For the text-containing cell, return its midpoint in [x, y] coordinate format. 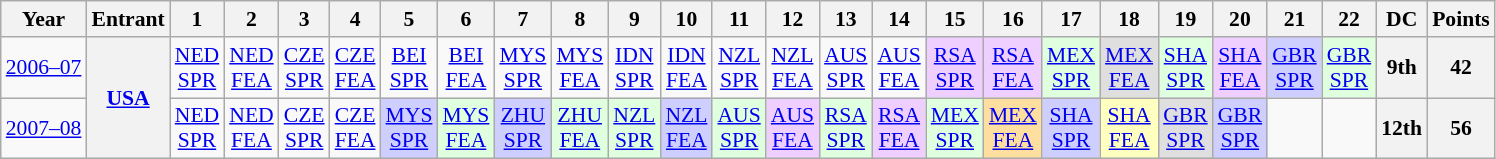
BEIFEA [466, 68]
2006–07 [44, 68]
7 [522, 19]
2007–08 [44, 128]
17 [1071, 19]
1 [197, 19]
BEISPR [410, 68]
ZHUSPR [522, 128]
18 [1129, 19]
3 [304, 19]
12th [1402, 128]
21 [1294, 19]
19 [1186, 19]
IDNSPR [634, 68]
Year [44, 19]
11 [738, 19]
4 [356, 19]
ZHUFEA [580, 128]
14 [898, 19]
6 [466, 19]
8 [580, 19]
20 [1240, 19]
IDNFEA [686, 68]
9th [1402, 68]
13 [846, 19]
Entrant [128, 19]
42 [1461, 68]
9 [634, 19]
DC [1402, 19]
2 [251, 19]
15 [955, 19]
Points [1461, 19]
10 [686, 19]
USA [128, 98]
16 [1013, 19]
5 [410, 19]
56 [1461, 128]
12 [792, 19]
22 [1350, 19]
